From the cell containing the given text, extract its center point as (x, y) coordinate. 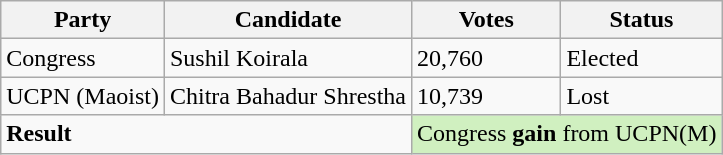
Chitra Bahadur Shrestha (288, 96)
Candidate (288, 20)
Status (642, 20)
Party (83, 20)
20,760 (486, 58)
Votes (486, 20)
Elected (642, 58)
Congress (83, 58)
Congress gain from UCPN(M) (566, 134)
10,739 (486, 96)
Sushil Koirala (288, 58)
UCPN (Maoist) (83, 96)
Lost (642, 96)
Result (206, 134)
